Pinpoint the cell where the given text exists, returning its (x, y) midpoint coordinate. 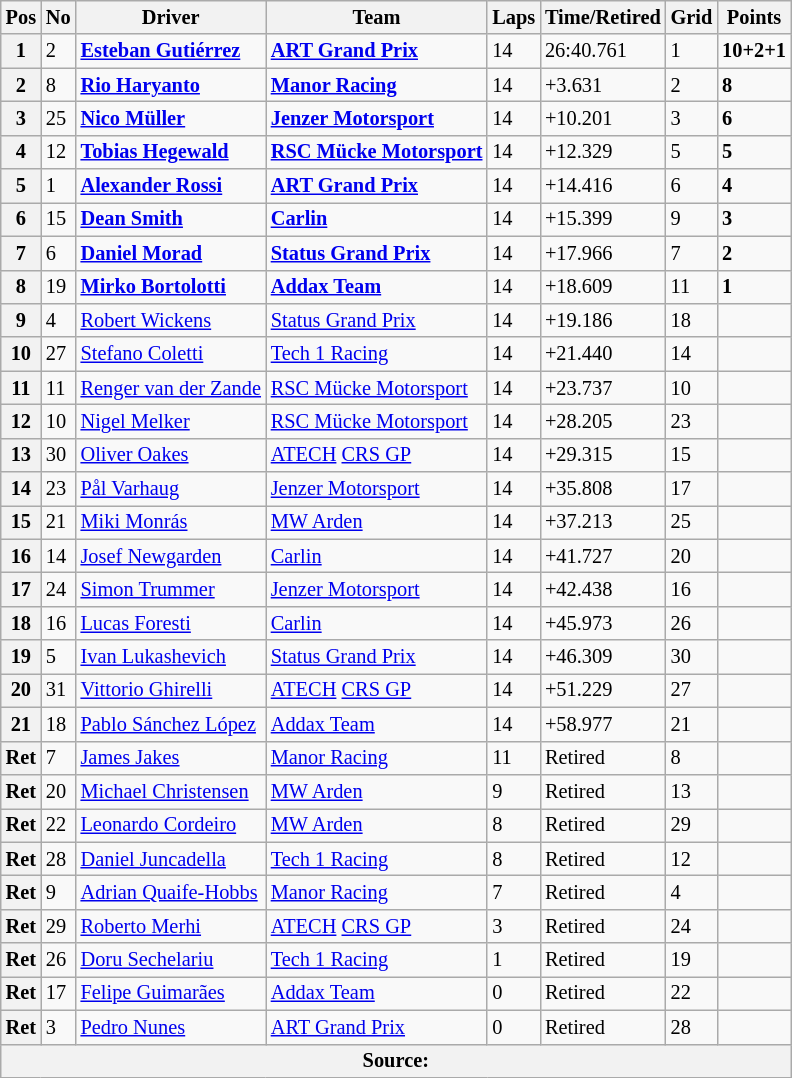
+28.205 (603, 421)
+14.416 (603, 186)
+18.609 (603, 287)
Daniel Morad (171, 253)
Source: (396, 1061)
Grid (692, 17)
+42.438 (603, 589)
+41.727 (603, 556)
Tobias Hegewald (171, 152)
Pedro Nunes (171, 1027)
Roberto Merhi (171, 926)
Josef Newgarden (171, 556)
31 (58, 690)
+51.229 (603, 690)
+35.808 (603, 489)
Felipe Guimarães (171, 993)
+19.186 (603, 320)
Pål Varhaug (171, 489)
Points (754, 17)
Dean Smith (171, 219)
+46.309 (603, 657)
Lucas Foresti (171, 623)
Nigel Melker (171, 421)
+10.201 (603, 118)
Team (376, 17)
Ivan Lukashevich (171, 657)
Daniel Juncadella (171, 859)
+58.977 (603, 724)
Robert Wickens (171, 320)
+12.329 (603, 152)
Renger van der Zande (171, 388)
Miki Monrás (171, 522)
Simon Trummer (171, 589)
10+2+1 (754, 51)
+29.315 (603, 455)
+23.737 (603, 388)
+17.966 (603, 253)
Oliver Oakes (171, 455)
+21.440 (603, 354)
+15.399 (603, 219)
+3.631 (603, 85)
Esteban Gutiérrez (171, 51)
+45.973 (603, 623)
Laps (514, 17)
Doru Sechelariu (171, 960)
Time/Retired (603, 17)
Driver (171, 17)
Mirko Bortolotti (171, 287)
Leonardo Cordeiro (171, 825)
Pos (21, 17)
Michael Christensen (171, 791)
No (58, 17)
Pablo Sánchez López (171, 724)
Alexander Rossi (171, 186)
Rio Haryanto (171, 85)
Stefano Coletti (171, 354)
26:40.761 (603, 51)
Adrian Quaife-Hobbs (171, 892)
Vittorio Ghirelli (171, 690)
Nico Müller (171, 118)
+37.213 (603, 522)
James Jakes (171, 758)
